Provide the [x, y] coordinate of the cell's center where the given text is located.  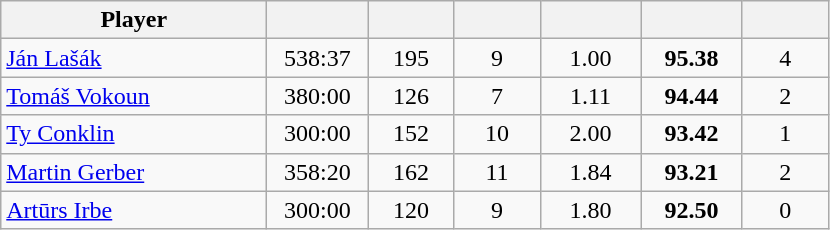
380:00 [318, 96]
2.00 [590, 134]
1.00 [590, 58]
1.84 [590, 172]
195 [411, 58]
95.38 [692, 58]
Tomáš Vokoun [134, 96]
358:20 [318, 172]
94.44 [692, 96]
11 [497, 172]
1.80 [590, 210]
0 [785, 210]
7 [497, 96]
10 [497, 134]
Ty Conklin [134, 134]
126 [411, 96]
93.42 [692, 134]
1.11 [590, 96]
Player [134, 20]
120 [411, 210]
Artūrs Irbe [134, 210]
538:37 [318, 58]
1 [785, 134]
152 [411, 134]
162 [411, 172]
Martin Gerber [134, 172]
92.50 [692, 210]
Ján Lašák [134, 58]
4 [785, 58]
93.21 [692, 172]
